Scan for the cell matching the given text and deliver its (x, y) coordinate at center. 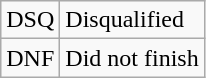
Did not finish (132, 58)
DSQ (30, 20)
Disqualified (132, 20)
DNF (30, 58)
